Find where the given text appears and provide that cell's center as (x, y) coordinate. 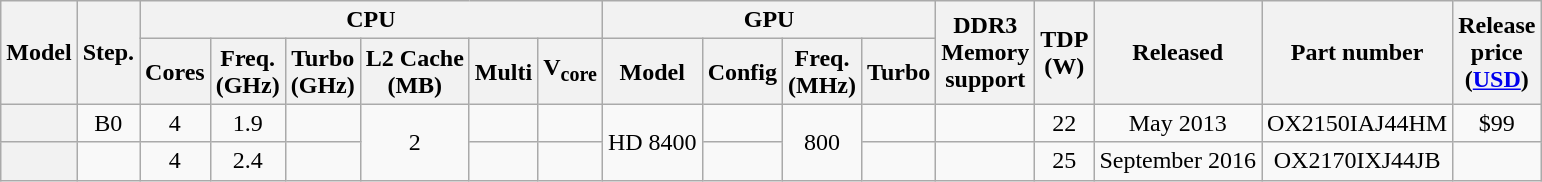
Part number (1358, 52)
Vcore (570, 72)
May 2013 (1178, 123)
Config (742, 72)
$99 (1497, 123)
2 (414, 142)
Multi (503, 72)
Step. (108, 52)
B0 (108, 123)
800 (822, 142)
22 (1064, 123)
2.4 (248, 161)
GPU (768, 20)
September 2016 (1178, 161)
TDP(W) (1064, 52)
OX2170IXJ44JB (1358, 161)
CPU (372, 20)
Releaseprice(USD) (1497, 52)
DDR3Memorysupport (986, 52)
Turbo (899, 72)
1.9 (248, 123)
HD 8400 (652, 142)
Released (1178, 52)
Turbo(GHz) (322, 72)
OX2150IAJ44HM (1358, 123)
Cores (176, 72)
25 (1064, 161)
Freq.(MHz) (822, 72)
L2 Cache(MB) (414, 72)
Freq.(GHz) (248, 72)
